Capture the cell that displays the provided text and extract its (X, Y) central coordinate. 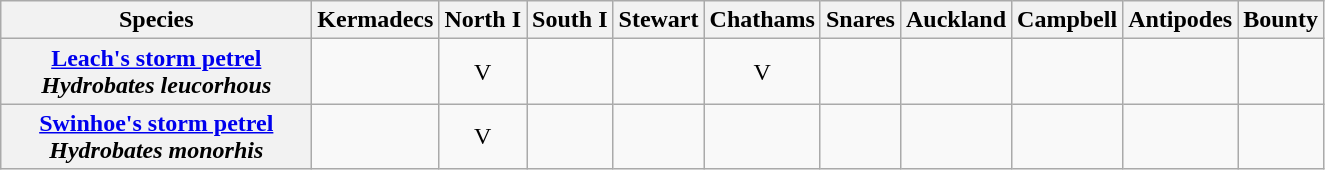
Chathams (762, 20)
Antipodes (1180, 20)
South I (570, 20)
Kermadecs (376, 20)
Stewart (658, 20)
Auckland (956, 20)
Swinhoe's storm petrelHydrobates monorhis (156, 136)
Campbell (1068, 20)
Species (156, 20)
Bounty (1281, 20)
North I (483, 20)
Snares (860, 20)
Leach's storm petrelHydrobates leucorhous (156, 72)
